Return [x, y] of the center of cell containing provided text 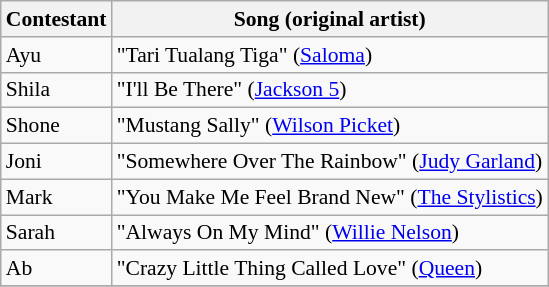
Song (original artist) [330, 19]
Mark [56, 197]
"You Make Me Feel Brand New" (The Stylistics) [330, 197]
Shone [56, 126]
"Tari Tualang Tiga" (Saloma) [330, 55]
Ab [56, 269]
"I'll Be There" (Jackson 5) [330, 90]
Ayu [56, 55]
Joni [56, 162]
Sarah [56, 233]
"Mustang Sally" (Wilson Picket) [330, 126]
Shila [56, 90]
Contestant [56, 19]
"Somewhere Over The Rainbow" (Judy Garland) [330, 162]
"Always On My Mind" (Willie Nelson) [330, 233]
"Crazy Little Thing Called Love" (Queen) [330, 269]
